Return the [X, Y] coordinate for the center point of the cell that contains the specified text.  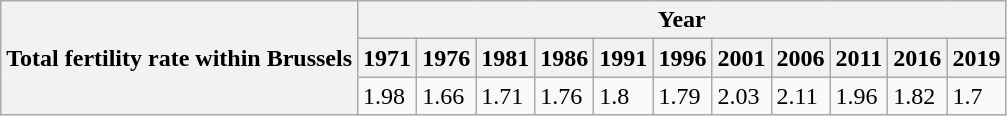
Total fertility rate within Brussels [180, 58]
2016 [918, 58]
2.03 [742, 96]
2011 [859, 58]
1981 [506, 58]
1996 [682, 58]
1.76 [564, 96]
Year [682, 20]
1.98 [388, 96]
2001 [742, 58]
1.79 [682, 96]
1976 [446, 58]
1.71 [506, 96]
1971 [388, 58]
1.96 [859, 96]
2006 [800, 58]
1986 [564, 58]
2019 [976, 58]
1991 [624, 58]
1.8 [624, 96]
1.66 [446, 96]
2.11 [800, 96]
1.82 [918, 96]
1.7 [976, 96]
